Output the [X, Y] coordinate of the center of the cell containing the given text.  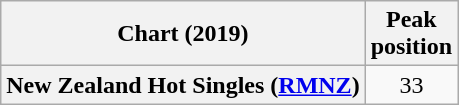
Chart (2019) [183, 34]
Peakposition [411, 34]
New Zealand Hot Singles (RMNZ) [183, 85]
33 [411, 85]
